Search for the cell housing the specified text and yield its (X, Y) center coordinate. 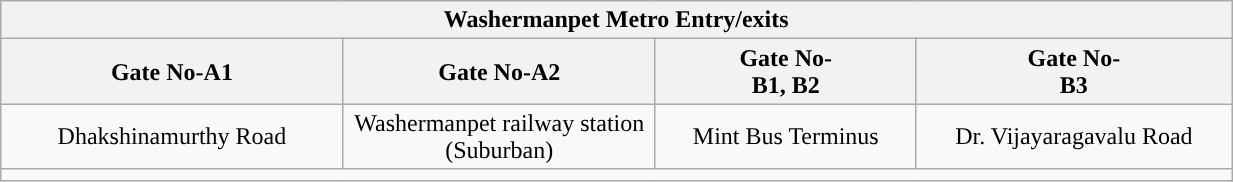
Gate No-A1 (172, 72)
Gate No-B3 (1074, 72)
Washermanpet Metro Entry/exits (616, 20)
Dhakshinamurthy Road (172, 136)
Dr. Vijayaragavalu Road (1074, 136)
Gate No-B1, B2 (786, 72)
Washermanpet railway station (Suburban) (499, 136)
Gate No-A2 (499, 72)
Mint Bus Terminus (786, 136)
